For the text-containing cell, return its midpoint in [X, Y] coordinate format. 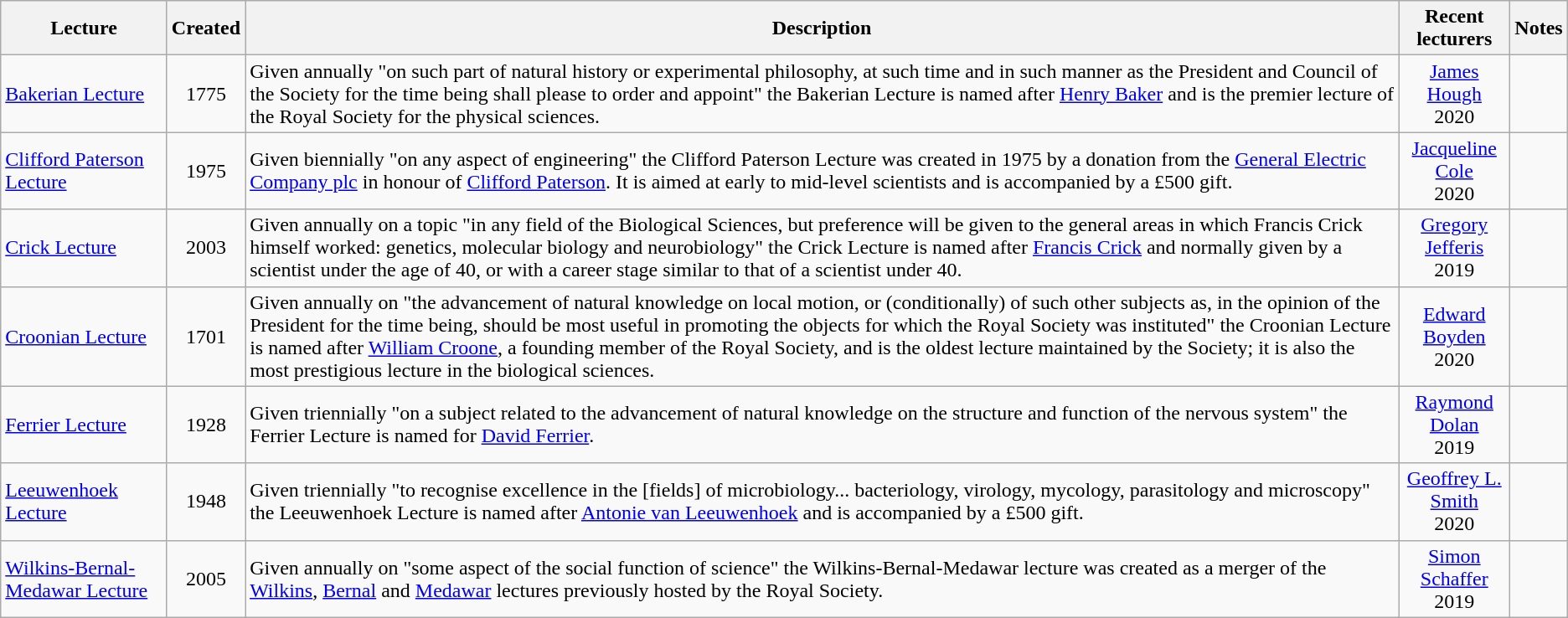
Edward Boyden 2020 [1454, 337]
Crick Lecture [84, 248]
1948 [206, 502]
Croonian Lecture [84, 337]
James Hough 2020 [1454, 94]
Clifford Paterson Lecture [84, 171]
Lecture [84, 28]
Leeuwenhoek Lecture [84, 502]
Recent lecturers [1454, 28]
2005 [206, 579]
Notes [1539, 28]
Bakerian Lecture [84, 94]
1928 [206, 425]
2003 [206, 248]
Geoffrey L. Smith 2020 [1454, 502]
Wilkins-Bernal-Medawar Lecture [84, 579]
1775 [206, 94]
Raymond Dolan 2019 [1454, 425]
1975 [206, 171]
Gregory Jefferis 2019 [1454, 248]
Created [206, 28]
Description [823, 28]
Ferrier Lecture [84, 425]
Jacqueline Cole 2020 [1454, 171]
Simon Schaffer 2019 [1454, 579]
1701 [206, 337]
